Output the (x, y) coordinate of the center of the cell containing the given text.  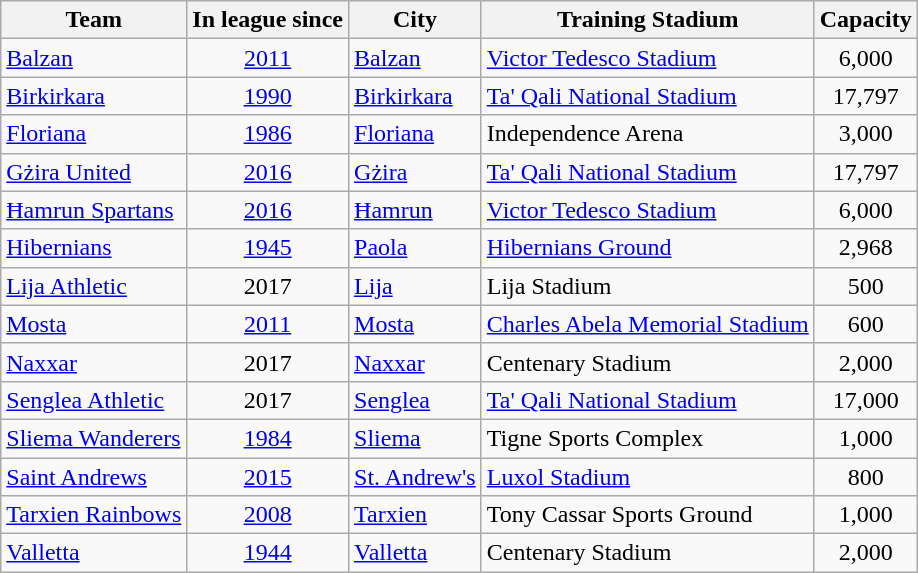
Training Stadium (648, 20)
2015 (268, 477)
Hibernians (94, 248)
1990 (268, 96)
3,000 (866, 134)
1944 (268, 553)
Lija Athletic (94, 286)
600 (866, 324)
Gżira (416, 172)
Saint Andrews (94, 477)
Paola (416, 248)
Sliema Wanderers (94, 438)
Lija (416, 286)
1984 (268, 438)
500 (866, 286)
Lija Stadium (648, 286)
Team (94, 20)
Tarxien Rainbows (94, 515)
Charles Abela Memorial Stadium (648, 324)
Ħamrun (416, 210)
Tony Cassar Sports Ground (648, 515)
In league since (268, 20)
Senglea Athletic (94, 400)
Senglea (416, 400)
Capacity (866, 20)
Independence Arena (648, 134)
Gżira United (94, 172)
Sliema (416, 438)
800 (866, 477)
2008 (268, 515)
1945 (268, 248)
Ħamrun Spartans (94, 210)
Tarxien (416, 515)
17,000 (866, 400)
Luxol Stadium (648, 477)
2,968 (866, 248)
1986 (268, 134)
City (416, 20)
St. Andrew's (416, 477)
Hibernians Ground (648, 248)
Tigne Sports Complex (648, 438)
